Extract the [X, Y] coordinate from the center of the cell holding the provided text.  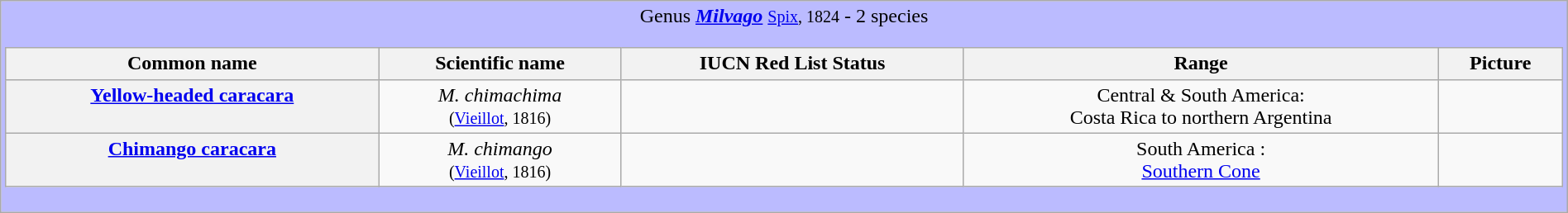
Central & South America:Costa Rica to northern Argentina [1201, 106]
M. chimachima(Vieillot, 1816) [500, 106]
Yellow-headed caracara [192, 106]
South America :Southern Cone [1201, 160]
Common name [192, 64]
Chimango caracara [192, 160]
Scientific name [500, 64]
M. chimango(Vieillot, 1816) [500, 160]
Range [1201, 64]
IUCN Red List Status [792, 64]
Picture [1500, 64]
